Capture the cell that displays the provided text and extract its [x, y] central coordinate. 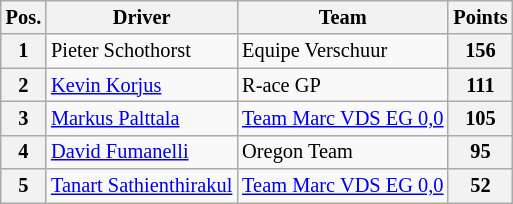
Driver [142, 17]
156 [480, 51]
52 [480, 186]
Team [342, 17]
3 [24, 118]
David Fumanelli [142, 152]
Tanart Sathienthirakul [142, 186]
1 [24, 51]
Pieter Schothorst [142, 51]
5 [24, 186]
R-ace GP [342, 85]
Equipe Verschuur [342, 51]
111 [480, 85]
Pos. [24, 17]
Oregon Team [342, 152]
Points [480, 17]
4 [24, 152]
105 [480, 118]
2 [24, 85]
Markus Palttala [142, 118]
Kevin Korjus [142, 85]
95 [480, 152]
